Scan for the cell matching the given text and deliver its (X, Y) coordinate at center. 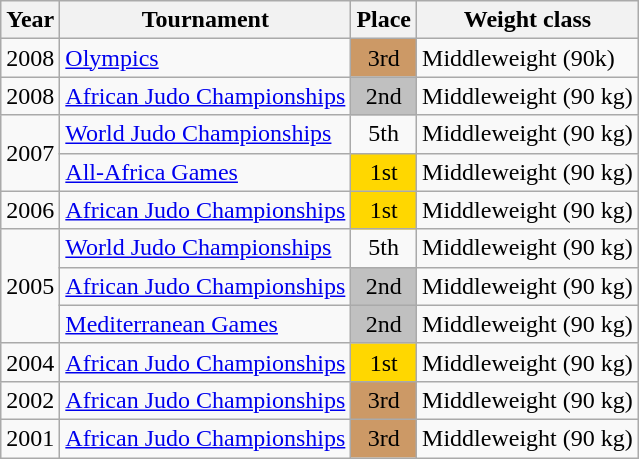
Tournament (206, 20)
Weight class (528, 20)
Olympics (206, 58)
Year (30, 20)
Middleweight (90k) (528, 58)
2006 (30, 210)
Place (384, 20)
All-Africa Games (206, 172)
2007 (30, 153)
Mediterranean Games (206, 324)
2002 (30, 400)
2001 (30, 438)
2004 (30, 362)
2005 (30, 286)
